Return the [x, y] coordinate for the center point of the cell that contains the specified text.  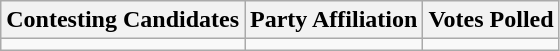
Votes Polled [491, 20]
Contesting Candidates [123, 20]
Party Affiliation [334, 20]
